For the text-containing cell, return its midpoint in [X, Y] coordinate format. 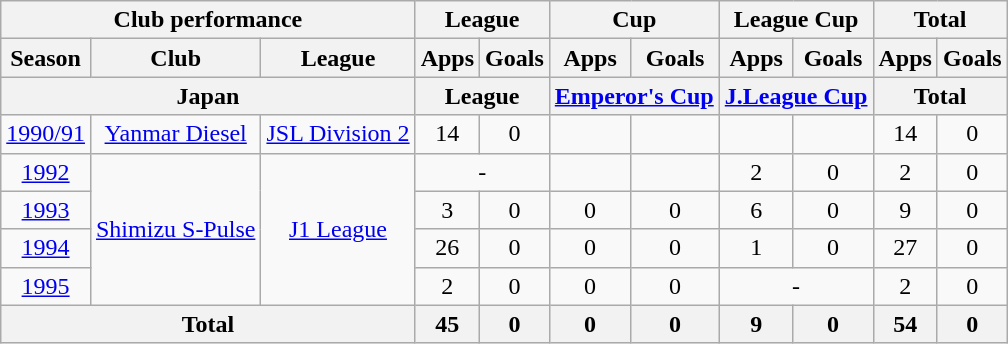
3 [447, 210]
JSL Division 2 [338, 134]
54 [905, 324]
J.League Cup [796, 96]
6 [756, 210]
1994 [46, 248]
1 [756, 248]
45 [447, 324]
Emperor's Cup [634, 96]
1992 [46, 172]
26 [447, 248]
Club performance [208, 20]
1995 [46, 286]
1990/91 [46, 134]
Yanmar Diesel [175, 134]
League Cup [796, 20]
Season [46, 58]
Club [175, 58]
J1 League [338, 229]
Japan [208, 96]
Cup [634, 20]
1993 [46, 210]
Shimizu S-Pulse [175, 229]
27 [905, 248]
